Return (x, y) of the center of cell containing provided text 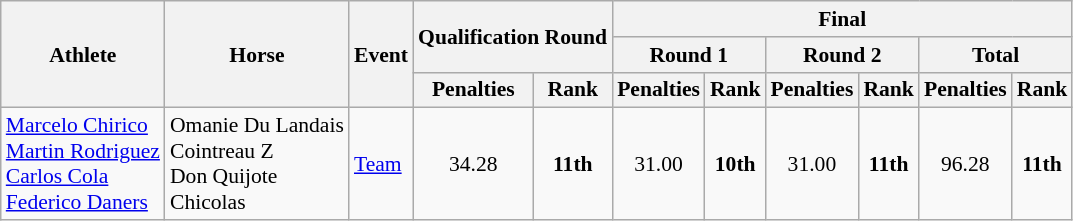
34.28 (473, 164)
Round 1 (688, 55)
Final (842, 19)
Marcelo ChiricoMartin RodriguezCarlos ColaFederico Daners (83, 164)
Total (996, 55)
96.28 (966, 164)
Horse (257, 54)
Round 2 (842, 55)
10th (736, 164)
Team (381, 164)
Qualification Round (512, 36)
Athlete (83, 54)
Omanie Du LandaisCointreau ZDon QuijoteChicolas (257, 164)
Event (381, 54)
